Return the (X, Y) coordinate for the center point of the cell that contains the specified text.  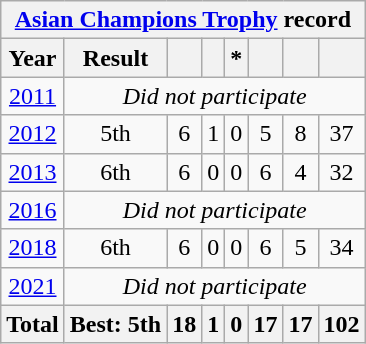
Year (33, 58)
Asian Champions Trophy record (183, 20)
4 (300, 172)
37 (342, 134)
18 (184, 324)
2018 (33, 248)
* (236, 58)
5th (115, 134)
2011 (33, 96)
2016 (33, 210)
8 (300, 134)
2012 (33, 134)
2013 (33, 172)
Best: 5th (115, 324)
2021 (33, 286)
102 (342, 324)
32 (342, 172)
34 (342, 248)
Total (33, 324)
Result (115, 58)
